Find where the given text appears and provide that cell's center as [X, Y] coordinate. 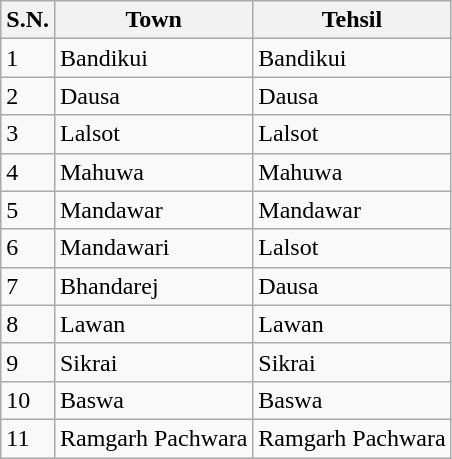
5 [28, 210]
Town [153, 20]
9 [28, 362]
2 [28, 96]
6 [28, 248]
Bhandarej [153, 286]
10 [28, 400]
8 [28, 324]
4 [28, 172]
3 [28, 134]
11 [28, 438]
S.N. [28, 20]
1 [28, 58]
7 [28, 286]
Mandawari [153, 248]
Tehsil [352, 20]
